Provide the [x, y] coordinate of the cell's center where the given text is located.  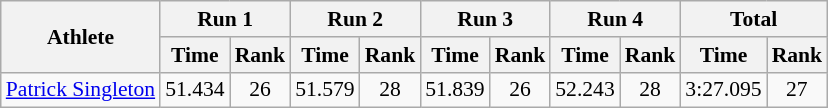
27 [798, 90]
51.434 [194, 90]
52.243 [584, 90]
51.579 [324, 90]
Run 3 [485, 19]
Run 2 [355, 19]
Run 4 [615, 19]
3:27.095 [723, 90]
Run 1 [225, 19]
Total [754, 19]
51.839 [454, 90]
Athlete [80, 36]
Patrick Singleton [80, 90]
